Identify which cell holds the provided text, then report its (x, y) central coordinate. 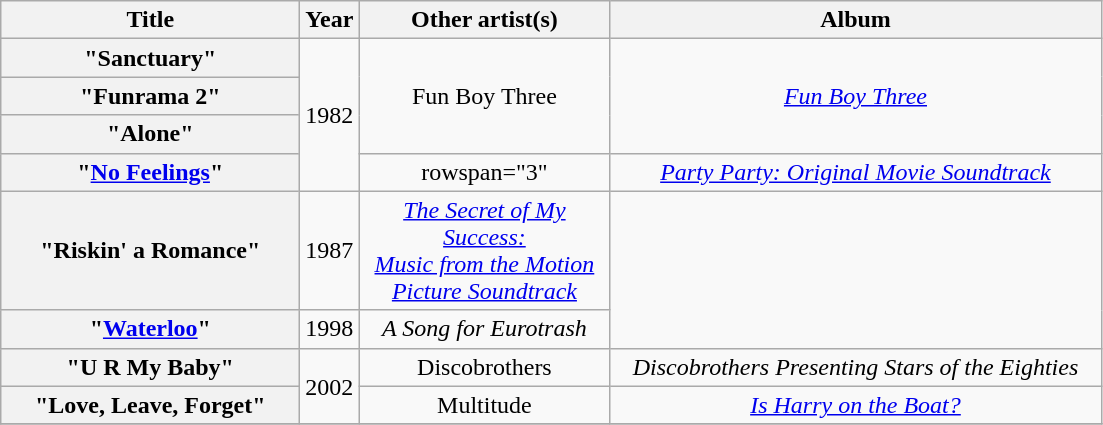
Other artist(s) (484, 20)
2002 (330, 386)
1987 (330, 250)
Title (150, 20)
rowspan="3" (484, 172)
"Waterloo" (150, 329)
"No Feelings" (150, 172)
"Riskin' a Romance" (150, 250)
"Sanctuary" (150, 58)
1998 (330, 329)
Album (856, 20)
Discobrothers (484, 367)
The Secret of My Success:Music from the Motion Picture Soundtrack (484, 250)
Multitude (484, 405)
Party Party: Original Movie Soundtrack (856, 172)
"Funrama 2" (150, 96)
A Song for Eurotrash (484, 329)
Year (330, 20)
Is Harry on the Boat? (856, 405)
"U R My Baby" (150, 367)
Discobrothers Presenting Stars of the Eighties (856, 367)
"Love, Leave, Forget" (150, 405)
"Alone" (150, 134)
1982 (330, 115)
